Provide the [x, y] coordinate of the cell's center where the given text is located.  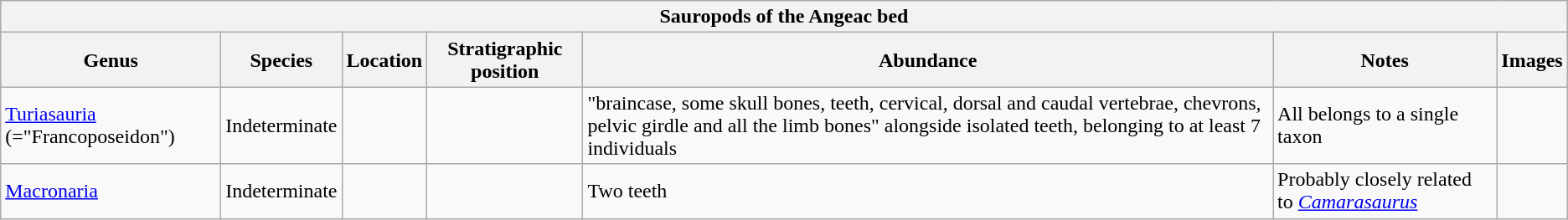
Turiasauria (="Francoposeidon") [111, 125]
Stratigraphic position [505, 60]
Two teeth [928, 191]
Location [384, 60]
All belongs to a single taxon [1385, 125]
Genus [111, 60]
Macronaria [111, 191]
Species [281, 60]
Sauropods of the Angeac bed [784, 17]
Abundance [928, 60]
Images [1532, 60]
Notes [1385, 60]
Probably closely related to Camarasaurus [1385, 191]
